Provide the (X, Y) coordinate of the cell's center where the given text is located.  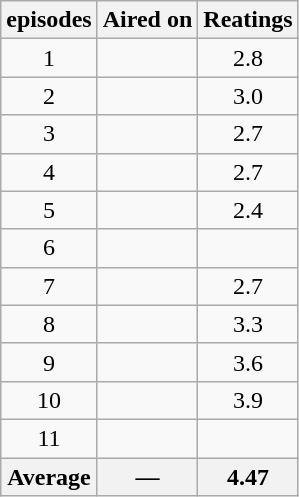
4.47 (248, 477)
7 (49, 286)
Average (49, 477)
11 (49, 438)
3 (49, 134)
8 (49, 324)
episodes (49, 20)
3.6 (248, 362)
2.4 (248, 210)
3.9 (248, 400)
Reatings (248, 20)
— (148, 477)
2 (49, 96)
3.0 (248, 96)
4 (49, 172)
9 (49, 362)
1 (49, 58)
Aired on (148, 20)
10 (49, 400)
5 (49, 210)
3.3 (248, 324)
6 (49, 248)
2.8 (248, 58)
